Output the (x, y) coordinate of the center of the cell containing the given text.  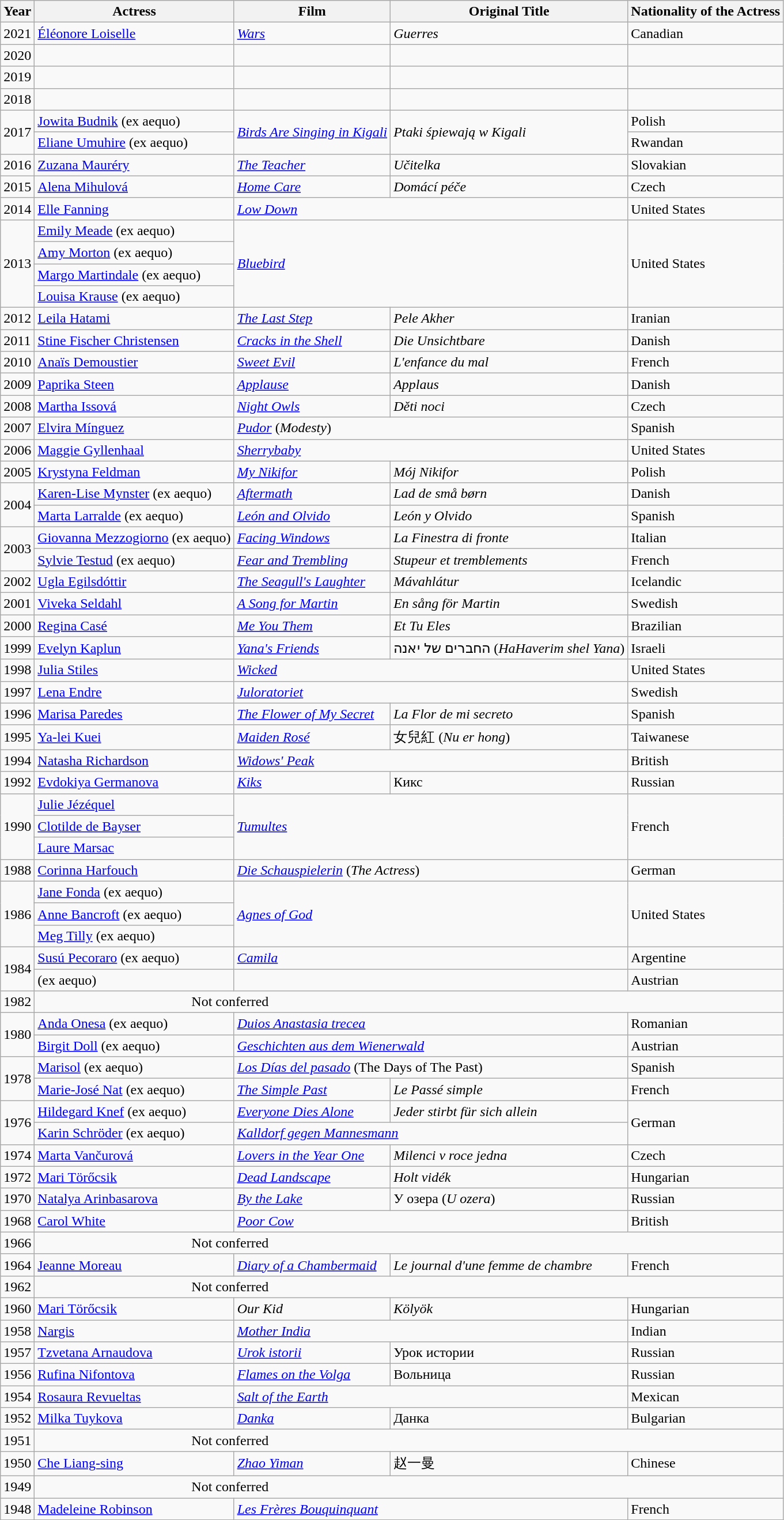
1952 (17, 1419)
1984 (17, 969)
Birgit Doll (ex aequo) (134, 1046)
Děti noci (509, 406)
У озера (U ozera) (509, 1199)
Ptaki śpiewają w Kigali (509, 132)
1997 (17, 692)
Italian (706, 538)
1966 (17, 1243)
Ya-lei Kuei (134, 738)
Holt vidék (509, 1177)
1994 (17, 761)
1951 (17, 1440)
Sweet Evil (312, 362)
Mój Nikifor (509, 472)
A Song for Martin (312, 603)
Film (312, 12)
Geschichten aus dem Wienerwald (431, 1046)
Paprika Steen (134, 384)
1968 (17, 1221)
Julia Stiles (134, 670)
Susú Pecoraro (ex aequo) (134, 958)
Me You Them (312, 625)
Nationality of the Actress (706, 12)
Lad de små børn (509, 494)
Karin Schröder (ex aequo) (134, 1133)
Zuzana Mauréry (134, 165)
(ex aequo) (134, 980)
Regina Casé (134, 625)
Et Tu Eles (509, 625)
1982 (17, 1002)
Marta Larralde (ex aequo) (134, 516)
1957 (17, 1353)
Facing Windows (312, 538)
1954 (17, 1397)
Alena Mihulová (134, 187)
1995 (17, 738)
1950 (17, 1464)
Viveka Seldahl (134, 603)
Вольница (509, 1375)
The Teacher (312, 165)
My Nikifor (312, 472)
Elle Fanning (134, 209)
Milenci v roce jedna (509, 1155)
Domácí péče (509, 187)
2019 (17, 77)
Aftermath (312, 494)
The Flower of My Secret (312, 714)
2014 (17, 209)
Martha Issová (134, 406)
Israeli (706, 648)
Кикс (509, 782)
Meg Tilly (ex aequo) (134, 936)
2004 (17, 505)
Éléonore Loiselle (134, 33)
Louisa Krause (ex aequo) (134, 297)
Clotilde de Bayser (134, 826)
Actress (134, 12)
The Last Step (312, 319)
Romanian (706, 1024)
Bluebird (431, 263)
Anaïs Demoustier (134, 362)
Anne Bancroft (ex aequo) (134, 914)
Argentine (706, 958)
Stine Fischer Christensen (134, 341)
Sherrybaby (431, 450)
2006 (17, 450)
Widows' Peak (431, 761)
Laure Marsac (134, 848)
Elvira Mínguez (134, 428)
Guerres (509, 33)
Die Unsichtbare (509, 341)
Tzvetana Arnaudova (134, 1353)
2002 (17, 581)
Danka (312, 1419)
Taiwanese (706, 738)
1956 (17, 1375)
2003 (17, 549)
Applause (312, 384)
2007 (17, 428)
Zhao Yiman (312, 1464)
Maggie Gyllenhaal (134, 450)
Marisa Paredes (134, 714)
Lena Endre (134, 692)
Madeleine Robinson (134, 1509)
2015 (17, 187)
החברים של יאנה (HaHaverim shel Yana) (509, 648)
Yana's Friends (312, 648)
Sylvie Testud (ex aequo) (134, 559)
2012 (17, 319)
1998 (17, 670)
2005 (17, 472)
Marisol (ex aequo) (134, 1068)
Evelyn Kaplun (134, 648)
1960 (17, 1309)
Kalldorf gegen Mannesmann (431, 1133)
Emily Meade (ex aequo) (134, 230)
Die Schauspielerin (The Actress) (431, 870)
Camila (431, 958)
The Simple Past (312, 1090)
Cracks in the Shell (312, 341)
Jowita Budnik (ex aequo) (134, 121)
Margo Martindale (ex aequo) (134, 275)
2000 (17, 625)
1996 (17, 714)
1949 (17, 1487)
Fear and Trembling (312, 559)
Canadian (706, 33)
1964 (17, 1265)
By the Lake (312, 1199)
Jane Fonda (ex aequo) (134, 892)
Milka Tuykova (134, 1419)
Jeder stirbt für sich allein (509, 1111)
Home Care (312, 187)
Rwandan (706, 143)
Učitelka (509, 165)
2008 (17, 406)
Applaus (509, 384)
Pudor (Modesty) (431, 428)
2018 (17, 99)
Jeanne Moreau (134, 1265)
2016 (17, 165)
Che Liang-sing (134, 1464)
L'enfance du mal (509, 362)
Данка (509, 1419)
Kölyök (509, 1309)
Evdokiya Germanova (134, 782)
Flames on the Volga (312, 1375)
Dead Landscape (312, 1177)
1999 (17, 648)
1988 (17, 870)
Agnes of God (431, 914)
Wars (312, 33)
Corinna Harfouch (134, 870)
Bulgarian (706, 1419)
1980 (17, 1035)
Icelandic (706, 581)
Stupeur et tremblements (509, 559)
Ugla Egilsdóttir (134, 581)
Eliane Umuhire (ex aequo) (134, 143)
2010 (17, 362)
Karen-Lise Mynster (ex aequo) (134, 494)
Everyone Dies Alone (312, 1111)
Anda Onesa (ex aequo) (134, 1024)
Low Down (431, 209)
1958 (17, 1330)
Mexican (706, 1397)
赵一曼 (509, 1464)
Rufina Nifontova (134, 1375)
Les Frères Bouquinquant (431, 1509)
1972 (17, 1177)
Our Kid (312, 1309)
2013 (17, 263)
Leila Hatami (134, 319)
Iranian (706, 319)
Maiden Rosé (312, 738)
Marta Vančurová (134, 1155)
1978 (17, 1079)
Le Passé simple (509, 1090)
1986 (17, 914)
2011 (17, 341)
2021 (17, 33)
女兒紅 (Nu er hong) (509, 738)
2009 (17, 384)
Juloratoriet (431, 692)
Krystyna Feldman (134, 472)
Marie-José Nat (ex aequo) (134, 1090)
Mávahlátur (509, 581)
Hildegard Knef (ex aequo) (134, 1111)
Giovanna Mezzogiorno (ex aequo) (134, 538)
Original Title (509, 12)
1970 (17, 1199)
En sång för Martin (509, 603)
Salt of the Earth (431, 1397)
Brazilian (706, 625)
2017 (17, 132)
Duios Anastasia trecea (431, 1024)
Le journal d'une femme de chambre (509, 1265)
Slovakian (706, 165)
The Seagull's Laughter (312, 581)
2020 (17, 55)
Rosaura Revueltas (134, 1397)
Poor Cow (431, 1221)
Урок истории (509, 1353)
Natalya Arinbasarova (134, 1199)
Year (17, 12)
1976 (17, 1122)
1948 (17, 1509)
2001 (17, 603)
León y Olvido (509, 516)
1992 (17, 782)
La Finestra di fronte (509, 538)
Natasha Richardson (134, 761)
1974 (17, 1155)
Pele Akher (509, 319)
Night Owls (312, 406)
Los Días del pasado (The Days of The Past) (431, 1068)
1962 (17, 1287)
Diary of a Chambermaid (312, 1265)
Urok istorii (312, 1353)
Mother India (431, 1330)
Wicked (431, 670)
Tumultes (431, 826)
1990 (17, 826)
León and Olvido (312, 516)
Julie Jézéquel (134, 804)
Birds Are Singing in Kigali (312, 132)
Carol White (134, 1221)
La Flor de mi secreto (509, 714)
Kiks (312, 782)
Chinese (706, 1464)
Indian (706, 1330)
Amy Morton (ex aequo) (134, 252)
Nargis (134, 1330)
Lovers in the Year One (312, 1155)
